Identify which cell holds the provided text, then report its (x, y) central coordinate. 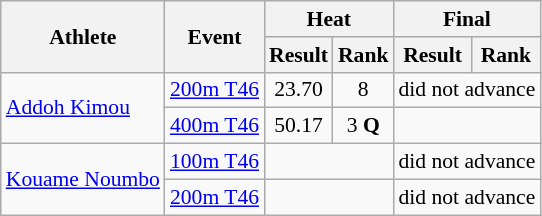
8 (364, 90)
400m T46 (214, 126)
50.17 (298, 126)
Addoh Kimou (83, 108)
Event (214, 36)
Final (466, 19)
3 Q (364, 126)
Heat (328, 19)
100m T46 (214, 162)
Kouame Noumbo (83, 180)
Athlete (83, 36)
23.70 (298, 90)
